Return the (X, Y) coordinate for the center point of the cell that contains the specified text.  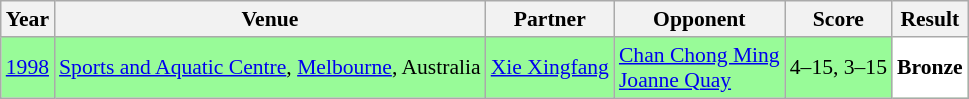
Year (28, 19)
Result (930, 19)
Bronze (930, 68)
Venue (270, 19)
Chan Chong Ming Joanne Quay (700, 68)
Partner (550, 19)
Sports and Aquatic Centre, Melbourne, Australia (270, 68)
Score (838, 19)
4–15, 3–15 (838, 68)
Xie Xingfang (550, 68)
Opponent (700, 19)
1998 (28, 68)
